Return the (X, Y) coordinate for the center point of the cell that contains the specified text.  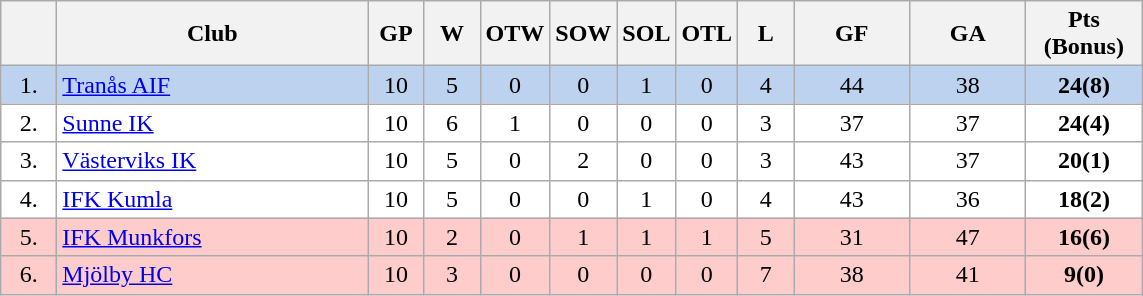
24(4) (1084, 123)
41 (968, 275)
IFK Kumla (212, 199)
5. (29, 237)
6 (452, 123)
Tranås AIF (212, 85)
44 (852, 85)
24(8) (1084, 85)
36 (968, 199)
GP (396, 34)
W (452, 34)
GA (968, 34)
Sunne IK (212, 123)
Mjölby HC (212, 275)
L (766, 34)
Västerviks IK (212, 161)
7 (766, 275)
6. (29, 275)
2. (29, 123)
3. (29, 161)
4. (29, 199)
16(6) (1084, 237)
Pts (Bonus) (1084, 34)
1. (29, 85)
GF (852, 34)
20(1) (1084, 161)
OTW (515, 34)
47 (968, 237)
SOL (646, 34)
IFK Munkfors (212, 237)
SOW (584, 34)
OTL (707, 34)
18(2) (1084, 199)
Club (212, 34)
31 (852, 237)
9(0) (1084, 275)
